Scan for the cell matching the given text and deliver its [x, y] coordinate at center. 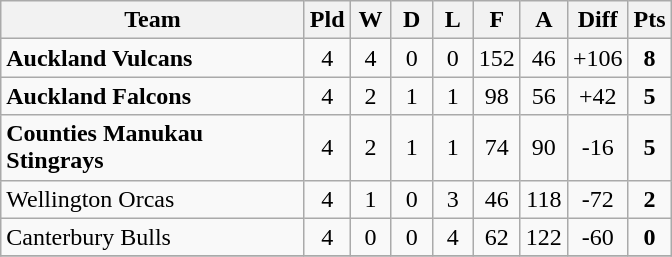
Counties Manukau Stingrays [153, 148]
-16 [598, 148]
+42 [598, 96]
152 [496, 58]
-60 [598, 237]
L [452, 20]
8 [650, 58]
3 [452, 199]
62 [496, 237]
122 [544, 237]
74 [496, 148]
56 [544, 96]
Diff [598, 20]
Pts [650, 20]
Pld [327, 20]
F [496, 20]
W [370, 20]
Wellington Orcas [153, 199]
Auckland Vulcans [153, 58]
A [544, 20]
D [412, 20]
Canterbury Bulls [153, 237]
98 [496, 96]
90 [544, 148]
Auckland Falcons [153, 96]
-72 [598, 199]
Team [153, 20]
118 [544, 199]
+106 [598, 58]
